Find where the given text appears and provide that cell's center as [x, y] coordinate. 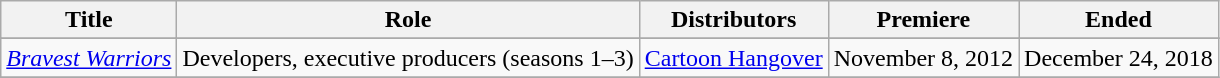
November 8, 2012 [923, 58]
Developers, executive producers (seasons 1–3) [408, 58]
Premiere [923, 20]
Distributors [734, 20]
Ended [1119, 20]
Cartoon Hangover [734, 58]
December 24, 2018 [1119, 58]
Role [408, 20]
Title [89, 20]
Bravest Warriors [89, 58]
